Provide the [x, y] coordinate of the cell's center where the given text is located.  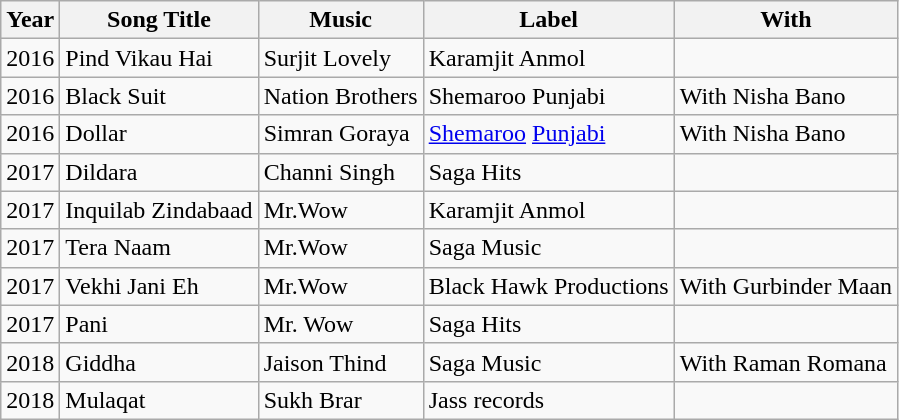
Song Title [159, 20]
Dollar [159, 134]
Black Suit [159, 96]
With Gurbinder Maan [786, 286]
Dildara [159, 172]
Year [30, 20]
Nation Brothers [340, 96]
Tera Naam [159, 248]
Label [548, 20]
Surjit Lovely [340, 58]
Music [340, 20]
Pind Vikau Hai [159, 58]
Simran Goraya [340, 134]
Pani [159, 324]
Jaison Thind [340, 362]
Channi Singh [340, 172]
Jass records [548, 400]
Mulaqat [159, 400]
Inquilab Zindabaad [159, 210]
With Raman Romana [786, 362]
Mr. Wow [340, 324]
With [786, 20]
Vekhi Jani Eh [159, 286]
Sukh Brar [340, 400]
Black Hawk Productions [548, 286]
Giddha [159, 362]
